Pinpoint the cell where the given text exists, returning its (x, y) midpoint coordinate. 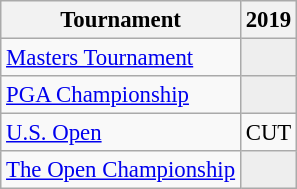
CUT (268, 133)
The Open Championship (121, 170)
U.S. Open (121, 133)
Tournament (121, 20)
2019 (268, 20)
PGA Championship (121, 95)
Masters Tournament (121, 58)
